For the text-containing cell, return its midpoint in (X, Y) coordinate format. 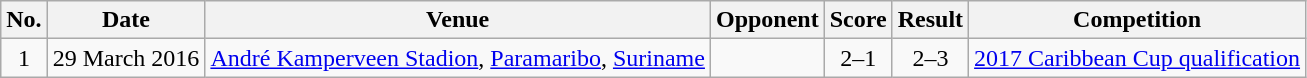
1 (24, 58)
Result (930, 20)
No. (24, 20)
Venue (458, 20)
2–3 (930, 58)
Score (858, 20)
2–1 (858, 58)
29 March 2016 (126, 58)
Opponent (767, 20)
Competition (1138, 20)
Date (126, 20)
André Kamperveen Stadion, Paramaribo, Suriname (458, 58)
2017 Caribbean Cup qualification (1138, 58)
